Pinpoint the cell where the given text exists, returning its [x, y] midpoint coordinate. 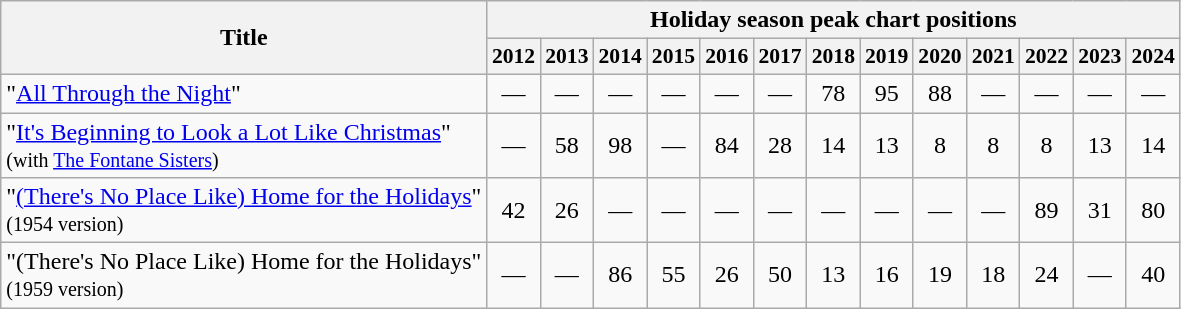
2013 [566, 57]
78 [834, 93]
2023 [1100, 57]
84 [726, 144]
40 [1152, 276]
98 [620, 144]
2022 [1046, 57]
88 [940, 93]
55 [674, 276]
2020 [940, 57]
Title [244, 38]
89 [1046, 210]
2024 [1152, 57]
95 [886, 93]
2015 [674, 57]
16 [886, 276]
80 [1152, 210]
58 [566, 144]
2017 [780, 57]
Holiday season peak chart positions [834, 20]
2016 [726, 57]
31 [1100, 210]
"(There's No Place Like) Home for the Holidays"(1954 version) [244, 210]
28 [780, 144]
"All Through the Night" [244, 93]
2021 [994, 57]
24 [1046, 276]
50 [780, 276]
19 [940, 276]
"(There's No Place Like) Home for the Holidays"(1959 version) [244, 276]
42 [514, 210]
2019 [886, 57]
86 [620, 276]
2018 [834, 57]
2014 [620, 57]
"It's Beginning to Look a Lot Like Christmas"(with The Fontane Sisters) [244, 144]
18 [994, 276]
2012 [514, 57]
